Pinpoint the cell where the given text exists, returning its [x, y] midpoint coordinate. 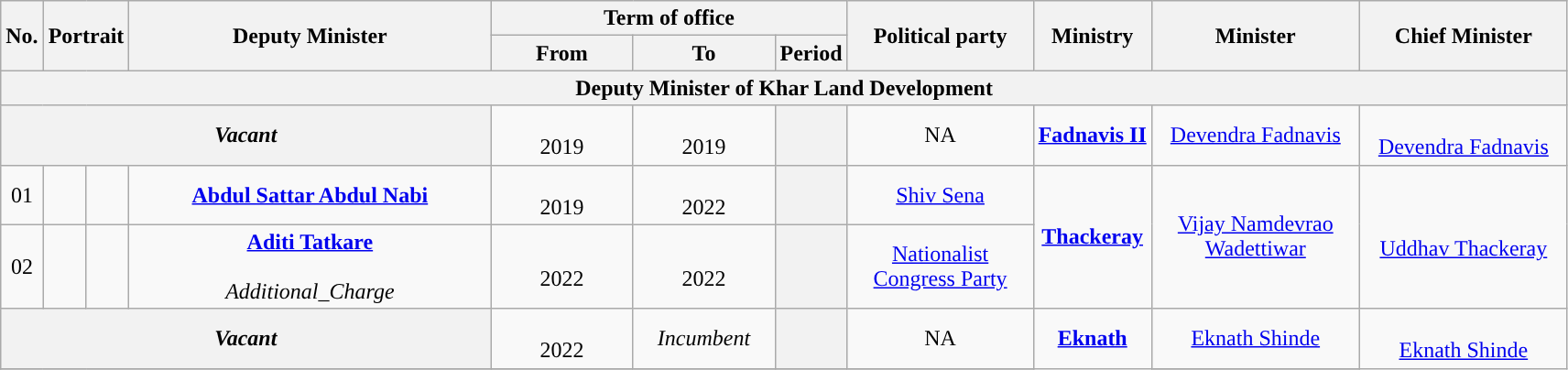
To [703, 53]
Shiv Sena [940, 194]
Uddhav Thackeray [1464, 236]
Aditi Tatkare Additional_Charge [310, 267]
Term of office [669, 18]
Thackeray [1092, 236]
Nationalist Congress Party [940, 267]
Eknath [1092, 339]
Incumbent [703, 339]
Political party [940, 36]
Portrait [86, 36]
Period [811, 53]
Fadnavis II [1092, 136]
Deputy Minister of Khar Land Development [784, 88]
Chief Minister [1464, 36]
01 [22, 194]
Abdul Sattar Abdul Nabi [310, 194]
Minister [1255, 36]
Vijay Namdevrao Wadettiwar [1255, 236]
Deputy Minister [310, 36]
From [562, 53]
Ministry [1092, 36]
02 [22, 267]
No. [22, 36]
